Determine the [x, y] coordinate at the center of the cell enclosing the given text.  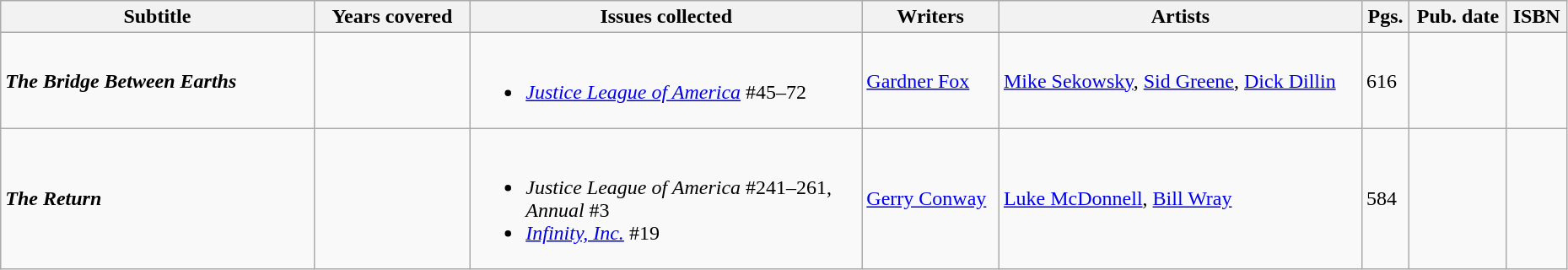
Gardner Fox [931, 81]
584 [1385, 199]
Issues collected [666, 17]
Mike Sekowsky, Sid Greene, Dick Dillin [1180, 81]
Justice League of America #241–261, Annual #3Infinity, Inc. #19 [666, 199]
Writers [931, 17]
The Return [157, 199]
The Bridge Between Earths [157, 81]
Artists [1180, 17]
Luke McDonnell, Bill Wray [1180, 199]
616 [1385, 81]
Pgs. [1385, 17]
Justice League of America #45–72 [666, 81]
Pub. date [1458, 17]
ISBN [1537, 17]
Gerry Conway [931, 199]
Subtitle [157, 17]
Years covered [392, 17]
